From the cell containing the given text, extract its center point as [X, Y] coordinate. 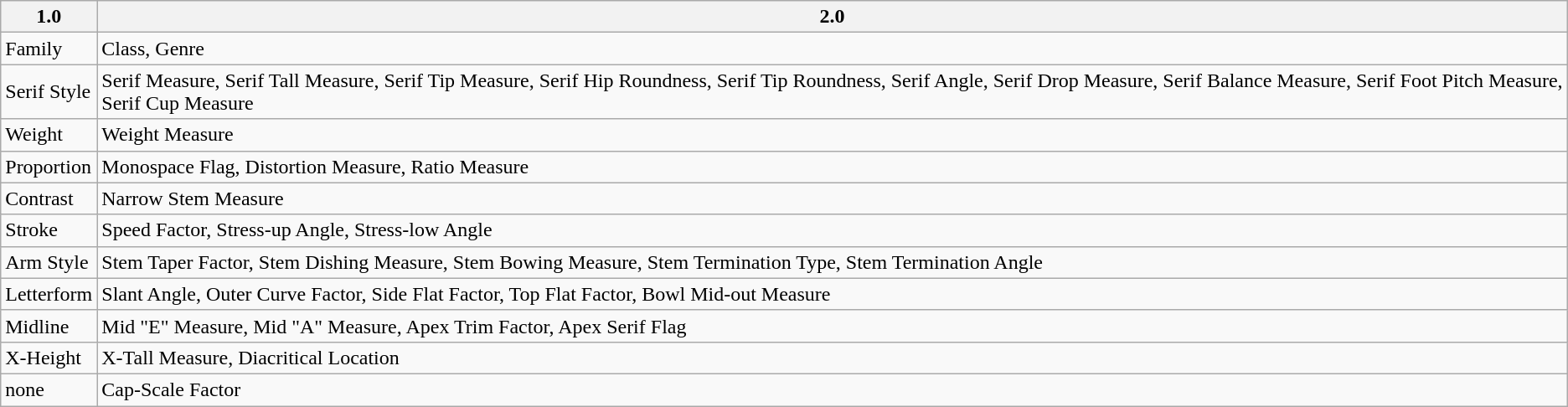
Letterform [49, 294]
Slant Angle, Outer Curve Factor, Side Flat Factor, Top Flat Factor, Bowl Mid-out Measure [833, 294]
Arm Style [49, 262]
Contrast [49, 198]
2.0 [833, 17]
Class, Genre [833, 49]
Stroke [49, 230]
Proportion [49, 167]
Narrow Stem Measure [833, 198]
none [49, 389]
Weight [49, 135]
X-Height [49, 358]
Serif Style [49, 92]
Speed Factor, Stress-up Angle, Stress-low Angle [833, 230]
Mid "E" Measure, Mid "A" Measure, Apex Trim Factor, Apex Serif Flag [833, 326]
1.0 [49, 17]
Cap-Scale Factor [833, 389]
Family [49, 49]
Monospace Flag, Distortion Measure, Ratio Measure [833, 167]
Stem Taper Factor, Stem Dishing Measure, Stem Bowing Measure, Stem Termination Type, Stem Termination Angle [833, 262]
Midline [49, 326]
X-Tall Measure, Diacritical Location [833, 358]
Weight Measure [833, 135]
